Return the [x, y] coordinate for the center point of the cell that contains the specified text.  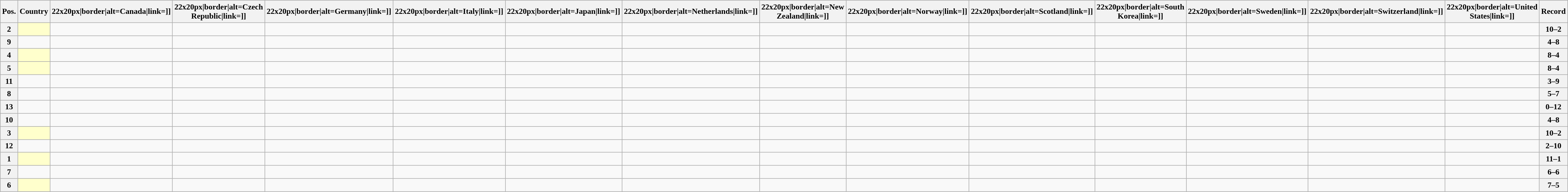
7–5 [1554, 185]
3–9 [1554, 81]
9 [9, 42]
22x20px|border|alt=South Korea|link=]] [1140, 12]
6 [9, 185]
22x20px|border|alt=Japan|link=]] [564, 12]
22x20px|border|alt=Italy|link=]] [449, 12]
2 [9, 29]
10 [9, 120]
8 [9, 94]
13 [9, 107]
11–1 [1554, 159]
22x20px|border|alt=United States|link=]] [1492, 12]
5–7 [1554, 94]
22x20px|border|alt=Sweden|link=]] [1247, 12]
0–12 [1554, 107]
Pos. [9, 12]
11 [9, 81]
22x20px|border|alt=Switzerland|link=]] [1377, 12]
1 [9, 159]
5 [9, 68]
2–10 [1554, 146]
22x20px|border|alt=Germany|link=]] [329, 12]
22x20px|border|alt=Netherlands|link=]] [691, 12]
12 [9, 146]
22x20px|border|alt=Scotland|link=]] [1032, 12]
22x20px|border|alt=Canada|link=]] [111, 12]
22x20px|border|alt=Czech Republic|link=]] [218, 12]
Record [1554, 12]
4 [9, 55]
7 [9, 172]
6–6 [1554, 172]
22x20px|border|alt=Norway|link=]] [907, 12]
Country [34, 12]
22x20px|border|alt=New Zealand|link=]] [803, 12]
3 [9, 133]
